Return the (x, y) coordinate for the center point of the cell that contains the specified text.  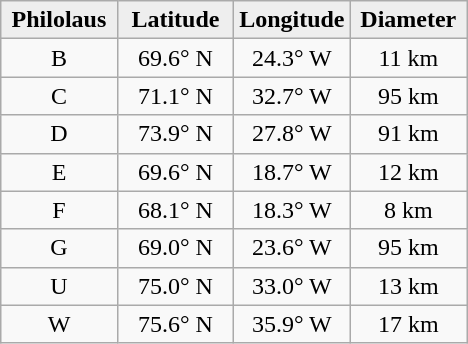
F (59, 210)
32.7° W (292, 96)
24.3° W (292, 58)
Diameter (408, 20)
D (59, 134)
G (59, 248)
E (59, 172)
Philolaus (59, 20)
12 km (408, 172)
75.0° N (175, 286)
11 km (408, 58)
75.6° N (175, 324)
68.1° N (175, 210)
Latitude (175, 20)
91 km (408, 134)
8 km (408, 210)
W (59, 324)
69.0° N (175, 248)
Longitude (292, 20)
17 km (408, 324)
13 km (408, 286)
73.9° N (175, 134)
C (59, 96)
71.1° N (175, 96)
U (59, 286)
33.0° W (292, 286)
23.6° W (292, 248)
18.3° W (292, 210)
35.9° W (292, 324)
B (59, 58)
27.8° W (292, 134)
18.7° W (292, 172)
